Determine the [X, Y] coordinate at the center of the cell enclosing the given text.  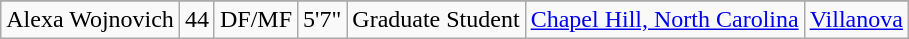
44 [196, 20]
Chapel Hill, North Carolina [664, 20]
Alexa Wojnovich [90, 20]
5'7" [322, 20]
Graduate Student [436, 20]
Villanova [856, 20]
DF/MF [256, 20]
